From the cell containing the given text, extract its center point as (x, y) coordinate. 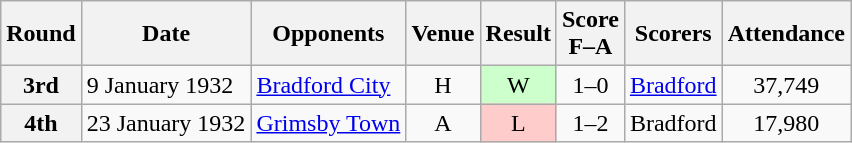
9 January 1932 (166, 85)
Attendance (786, 34)
A (443, 123)
23 January 1932 (166, 123)
Venue (443, 34)
1–2 (590, 123)
H (443, 85)
Result (518, 34)
4th (41, 123)
Grimsby Town (328, 123)
ScoreF–A (590, 34)
17,980 (786, 123)
Bradford City (328, 85)
1–0 (590, 85)
Round (41, 34)
W (518, 85)
Opponents (328, 34)
L (518, 123)
Scorers (673, 34)
Date (166, 34)
3rd (41, 85)
37,749 (786, 85)
